Determine the (X, Y) coordinate at the center of the cell enclosing the given text.  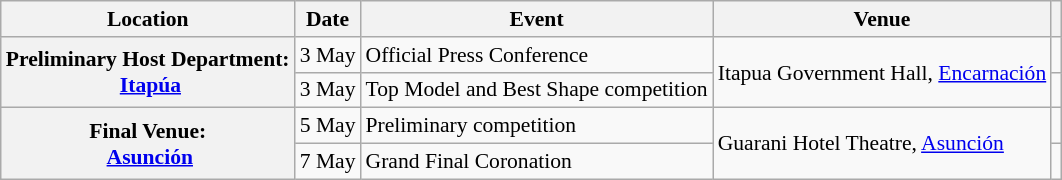
Venue (882, 19)
Final Venue: Asunción (148, 144)
Date (328, 19)
Official Press Conference (537, 55)
Guarani Hotel Theatre, Asunción (882, 144)
Event (537, 19)
5 May (328, 126)
Location (148, 19)
Top Model and Best Shape competition (537, 90)
Itapua Government Hall, Encarnación (882, 72)
Grand Final Coronation (537, 162)
7 May (328, 162)
Preliminary Host Department: Itapúa (148, 72)
Preliminary competition (537, 126)
